Return [X, Y] of the center of cell containing provided text 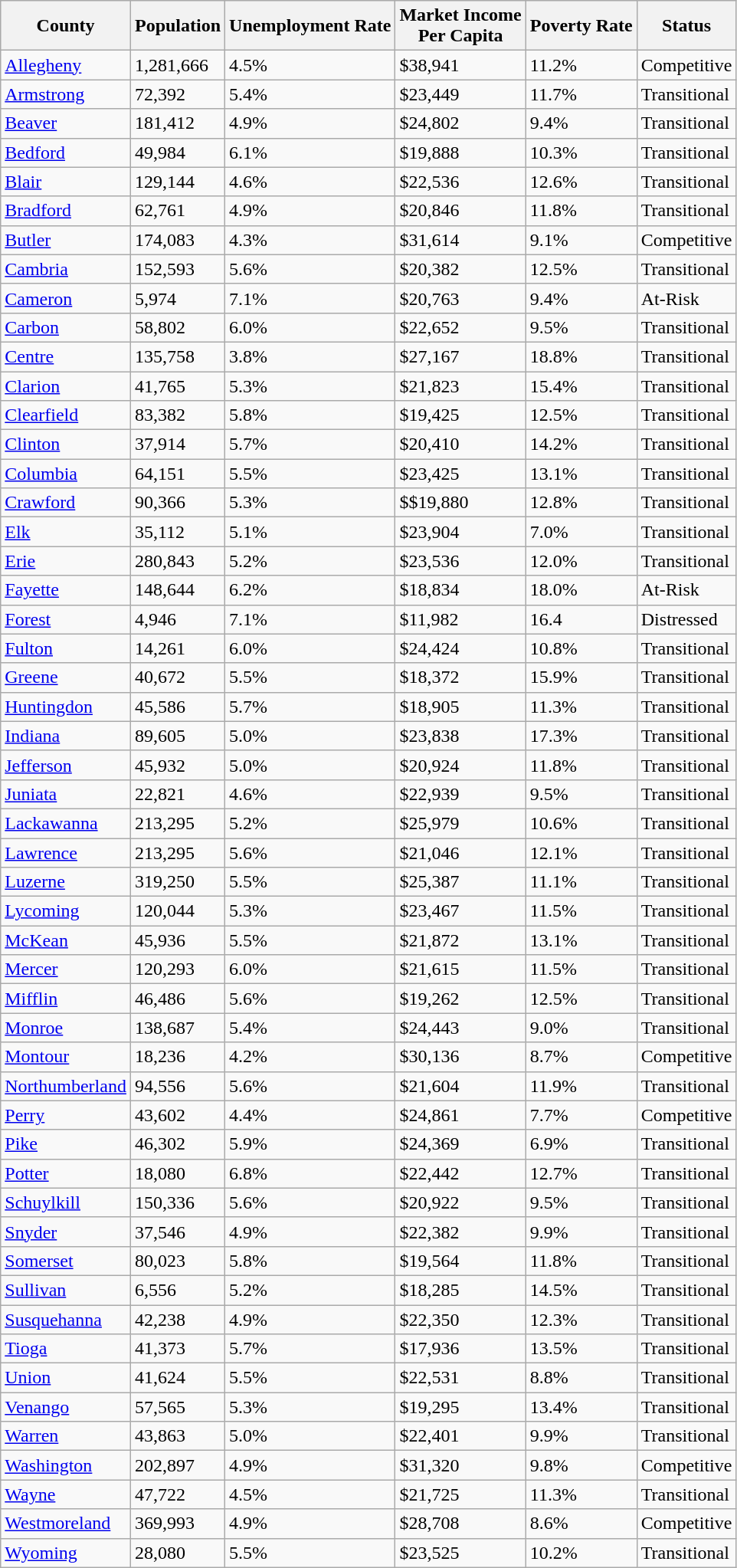
$24,861 [460, 1115]
$18,834 [460, 590]
Warren [66, 1436]
$20,922 [460, 1202]
4,946 [178, 619]
Sullivan [66, 1290]
Allegheny [66, 65]
County [66, 26]
42,238 [178, 1319]
Clinton [66, 444]
$19,295 [460, 1407]
28,080 [178, 1553]
45,586 [178, 707]
$23,838 [460, 736]
Potter [66, 1173]
135,758 [178, 356]
4.2% [310, 1057]
89,605 [178, 736]
5.1% [310, 532]
$30,136 [460, 1057]
58,802 [178, 327]
Poverty Rate [581, 26]
Washington [66, 1465]
$24,424 [460, 648]
McKean [66, 940]
13.5% [581, 1349]
$25,387 [460, 882]
Market Income Per Capita [460, 26]
Fayette [66, 590]
62,761 [178, 211]
47,722 [178, 1494]
$20,924 [460, 765]
$18,372 [460, 677]
64,151 [178, 474]
Greene [66, 677]
6.2% [310, 590]
Cameron [66, 298]
11.1% [581, 882]
Clearfield [66, 415]
Westmoreland [66, 1524]
Indiana [66, 736]
12.1% [581, 853]
181,412 [178, 123]
Elk [66, 532]
41,765 [178, 385]
90,366 [178, 503]
Cambria [66, 269]
$22,442 [460, 1173]
$19,564 [460, 1261]
94,556 [178, 1086]
Perry [66, 1115]
148,644 [178, 590]
10.3% [581, 153]
Jefferson [66, 765]
Venango [66, 1407]
14.5% [581, 1290]
12.3% [581, 1319]
18.8% [581, 356]
$20,763 [460, 298]
12.0% [581, 561]
Huntingdon [66, 707]
17.3% [581, 736]
$18,285 [460, 1290]
5.9% [310, 1144]
174,083 [178, 240]
Union [66, 1378]
$21,872 [460, 940]
Pike [66, 1144]
369,993 [178, 1524]
Bradford [66, 211]
$23,525 [460, 1553]
18,236 [178, 1057]
Columbia [66, 474]
Susquehanna [66, 1319]
Beaver [66, 123]
12.8% [581, 503]
18.0% [581, 590]
72,392 [178, 94]
Monroe [66, 1028]
$23,467 [460, 911]
12.6% [581, 182]
Crawford [66, 503]
Forest [66, 619]
$$19,880 [460, 503]
$11,982 [460, 619]
152,593 [178, 269]
10.2% [581, 1553]
$21,046 [460, 853]
319,250 [178, 882]
9.8% [581, 1465]
$22,536 [460, 182]
Juniata [66, 794]
$20,846 [460, 211]
Unemployment Rate [310, 26]
Mercer [66, 969]
Erie [66, 561]
43,602 [178, 1115]
$18,905 [460, 707]
4.4% [310, 1115]
7.0% [581, 532]
$20,382 [460, 269]
15.4% [581, 385]
46,302 [178, 1144]
120,044 [178, 911]
$23,536 [460, 561]
4.3% [310, 240]
$22,531 [460, 1378]
Schuylkill [66, 1202]
37,546 [178, 1232]
35,112 [178, 532]
Distressed [686, 619]
$22,652 [460, 327]
$22,350 [460, 1319]
Luzerne [66, 882]
$31,320 [460, 1465]
Wyoming [66, 1553]
138,687 [178, 1028]
Blair [66, 182]
$23,449 [460, 94]
Butler [66, 240]
Lawrence [66, 853]
$19,888 [460, 153]
46,486 [178, 999]
Armstrong [66, 94]
$25,979 [460, 823]
10.6% [581, 823]
41,624 [178, 1378]
$31,614 [460, 240]
Lackawanna [66, 823]
280,843 [178, 561]
6.8% [310, 1173]
120,293 [178, 969]
10.8% [581, 648]
22,821 [178, 794]
202,897 [178, 1465]
Fulton [66, 648]
$21,604 [460, 1086]
$19,262 [460, 999]
$38,941 [460, 65]
$20,410 [460, 444]
49,984 [178, 153]
Snyder [66, 1232]
$21,823 [460, 385]
18,080 [178, 1173]
Montour [66, 1057]
15.9% [581, 677]
14.2% [581, 444]
6,556 [178, 1290]
12.7% [581, 1173]
Somerset [66, 1261]
$22,382 [460, 1232]
$24,802 [460, 123]
Status [686, 26]
41,373 [178, 1349]
129,144 [178, 182]
3.8% [310, 356]
80,023 [178, 1261]
6.9% [581, 1144]
$24,443 [460, 1028]
8.6% [581, 1524]
$23,425 [460, 474]
Mifflin [66, 999]
$23,904 [460, 532]
57,565 [178, 1407]
11.2% [581, 65]
Wayne [66, 1494]
11.9% [581, 1086]
Tioga [66, 1349]
$22,401 [460, 1436]
5,974 [178, 298]
$21,615 [460, 969]
45,932 [178, 765]
43,863 [178, 1436]
7.7% [581, 1115]
Centre [66, 356]
8.7% [581, 1057]
45,936 [178, 940]
150,336 [178, 1202]
16.4 [581, 619]
Northumberland [66, 1086]
Bedford [66, 153]
11.7% [581, 94]
9.0% [581, 1028]
13.4% [581, 1407]
14,261 [178, 648]
37,914 [178, 444]
$22,939 [460, 794]
Carbon [66, 327]
Population [178, 26]
9.1% [581, 240]
$21,725 [460, 1494]
$17,936 [460, 1349]
$24,369 [460, 1144]
83,382 [178, 415]
$27,167 [460, 356]
$19,425 [460, 415]
6.1% [310, 153]
Clarion [66, 385]
8.8% [581, 1378]
$28,708 [460, 1524]
1,281,666 [178, 65]
Lycoming [66, 911]
40,672 [178, 677]
